Capture the cell that displays the provided text and extract its [x, y] central coordinate. 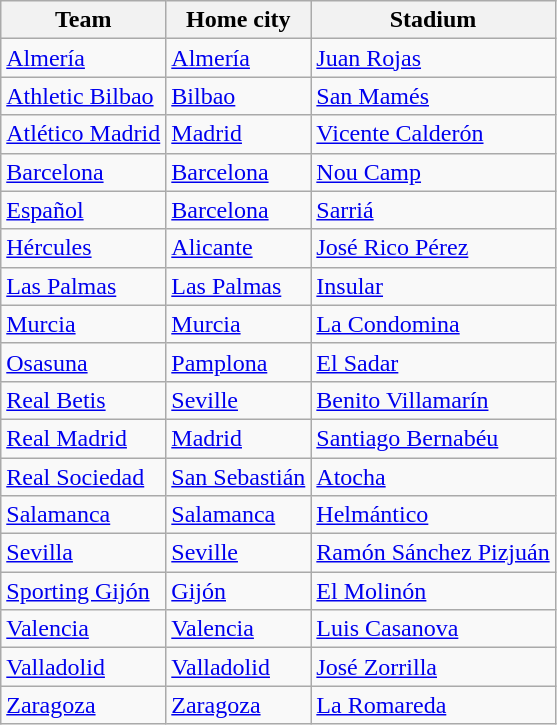
Bilbao [238, 96]
Real Betis [84, 400]
Santiago Bernabéu [433, 438]
Real Madrid [84, 438]
Benito Villamarín [433, 400]
La Condomina [433, 324]
Atlético Madrid [84, 134]
Sevilla [84, 553]
José Rico Pérez [433, 248]
Juan Rojas [433, 58]
Sarriá [433, 210]
Stadium [433, 20]
Español [84, 210]
Osasuna [84, 362]
Ramón Sánchez Pizjuán [433, 553]
Insular [433, 286]
La Romareda [433, 705]
Atocha [433, 477]
Vicente Calderón [433, 134]
Helmántico [433, 515]
Team [84, 20]
El Molinón [433, 591]
Nou Camp [433, 172]
San Sebastián [238, 477]
Home city [238, 20]
Alicante [238, 248]
Real Sociedad [84, 477]
Luis Casanova [433, 629]
Athletic Bilbao [84, 96]
José Zorrilla [433, 667]
San Mamés [433, 96]
Sporting Gijón [84, 591]
Pamplona [238, 362]
El Sadar [433, 362]
Gijón [238, 591]
Hércules [84, 248]
